From the cell containing the given text, extract its center point as (x, y) coordinate. 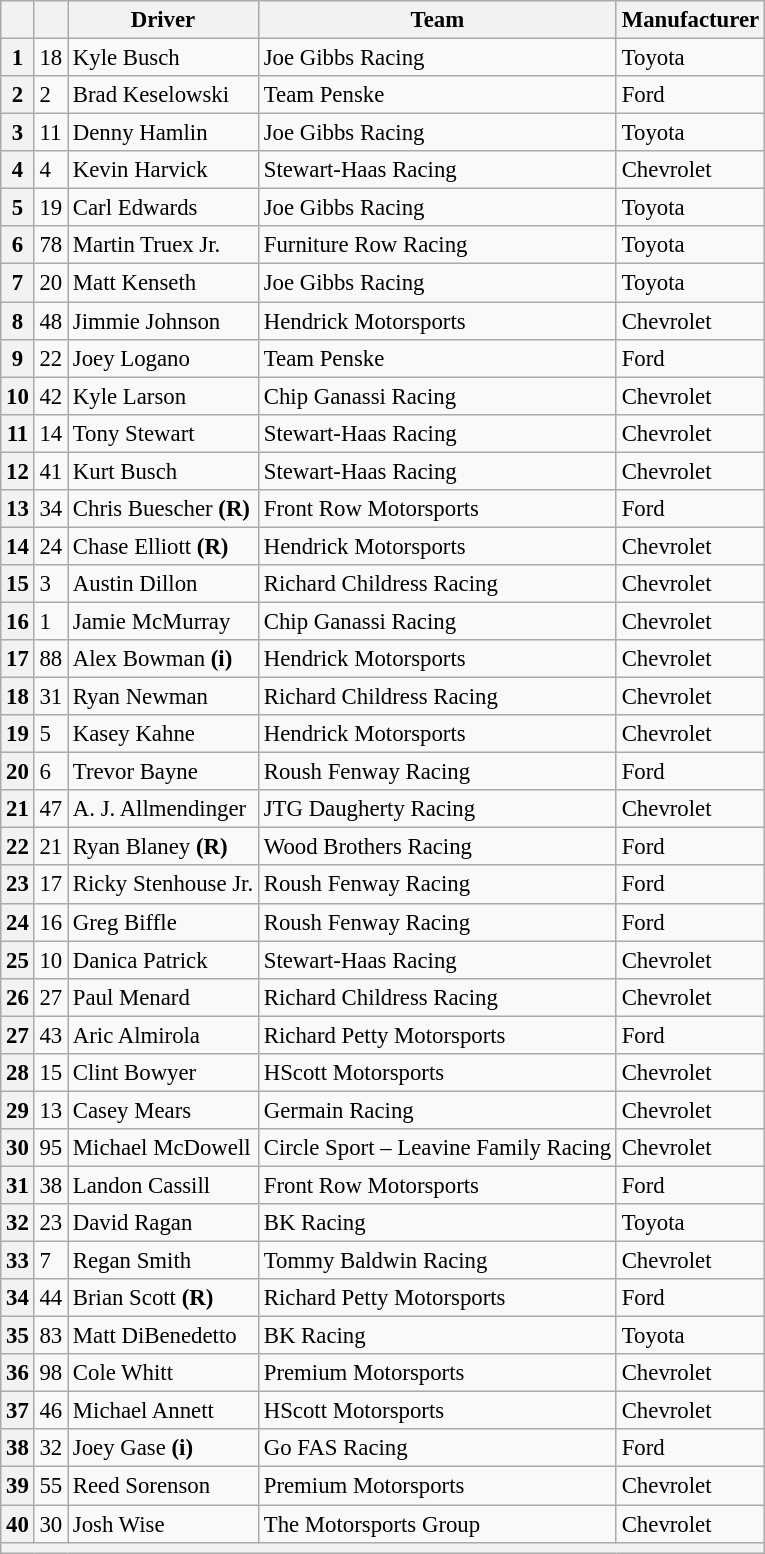
Tony Stewart (164, 433)
9 (18, 358)
39 (18, 1486)
43 (50, 1035)
JTG Daugherty Racing (437, 809)
28 (18, 1073)
Greg Biffle (164, 922)
David Ragan (164, 1223)
Driver (164, 20)
Kyle Larson (164, 396)
25 (18, 960)
Denny Hamlin (164, 133)
Martin Truex Jr. (164, 245)
Circle Sport – Leavine Family Racing (437, 1148)
Jimmie Johnson (164, 321)
Reed Sorenson (164, 1486)
Chase Elliott (R) (164, 546)
55 (50, 1486)
78 (50, 245)
26 (18, 997)
A. J. Allmendinger (164, 809)
Aric Almirola (164, 1035)
The Motorsports Group (437, 1524)
Landon Cassill (164, 1185)
Paul Menard (164, 997)
Ryan Newman (164, 697)
Manufacturer (690, 20)
Ricky Stenhouse Jr. (164, 885)
Jamie McMurray (164, 621)
Kevin Harvick (164, 170)
98 (50, 1373)
Joey Gase (i) (164, 1449)
Michael McDowell (164, 1148)
Michael Annett (164, 1411)
Team (437, 20)
40 (18, 1524)
Go FAS Racing (437, 1449)
95 (50, 1148)
Kyle Busch (164, 58)
Regan Smith (164, 1261)
Kasey Kahne (164, 734)
Chris Buescher (R) (164, 509)
33 (18, 1261)
36 (18, 1373)
12 (18, 471)
Trevor Bayne (164, 772)
Austin Dillon (164, 584)
Brian Scott (R) (164, 1298)
48 (50, 321)
Tommy Baldwin Racing (437, 1261)
88 (50, 659)
Casey Mears (164, 1110)
37 (18, 1411)
Furniture Row Racing (437, 245)
29 (18, 1110)
Matt DiBenedetto (164, 1336)
Ryan Blaney (R) (164, 847)
Alex Bowman (i) (164, 659)
42 (50, 396)
44 (50, 1298)
Cole Whitt (164, 1373)
Kurt Busch (164, 471)
Wood Brothers Racing (437, 847)
Brad Keselowski (164, 95)
Danica Patrick (164, 960)
83 (50, 1336)
Carl Edwards (164, 208)
Josh Wise (164, 1524)
Clint Bowyer (164, 1073)
Joey Logano (164, 358)
41 (50, 471)
Matt Kenseth (164, 283)
Germain Racing (437, 1110)
47 (50, 809)
8 (18, 321)
35 (18, 1336)
46 (50, 1411)
